Return the (X, Y) coordinate for the center point of the cell that contains the specified text.  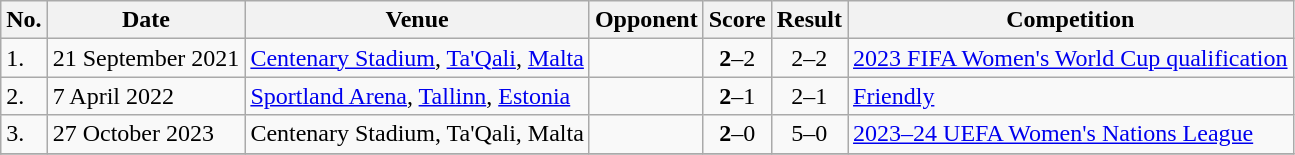
2023 FIFA Women's World Cup qualification (1071, 58)
Sportland Arena, Tallinn, Estonia (418, 96)
7 April 2022 (146, 96)
Friendly (1071, 96)
Venue (418, 20)
2–0 (737, 134)
1. (24, 58)
Date (146, 20)
21 September 2021 (146, 58)
Opponent (646, 20)
2023–24 UEFA Women's Nations League (1071, 134)
Result (809, 20)
5–0 (809, 134)
2. (24, 96)
27 October 2023 (146, 134)
No. (24, 20)
Competition (1071, 20)
Score (737, 20)
3. (24, 134)
